Determine the [x, y] coordinate at the center of the cell enclosing the given text.  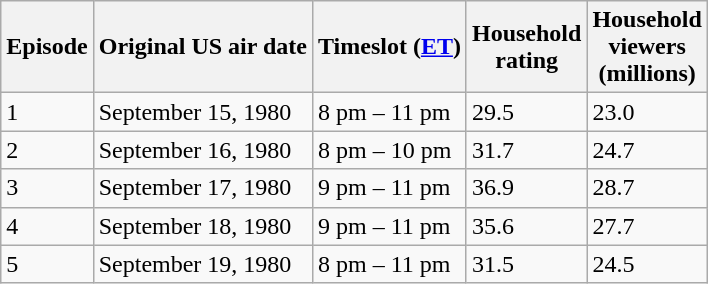
28.7 [647, 188]
24.5 [647, 264]
September 19, 1980 [202, 264]
Original US air date [202, 47]
31.5 [526, 264]
3 [47, 188]
September 18, 1980 [202, 226]
2 [47, 150]
4 [47, 226]
September 16, 1980 [202, 150]
36.9 [526, 188]
Householdviewers(millions) [647, 47]
8 pm – 10 pm [389, 150]
35.6 [526, 226]
Episode [47, 47]
1 [47, 112]
24.7 [647, 150]
September 15, 1980 [202, 112]
Householdrating [526, 47]
27.7 [647, 226]
Timeslot (ET) [389, 47]
23.0 [647, 112]
29.5 [526, 112]
September 17, 1980 [202, 188]
31.7 [526, 150]
5 [47, 264]
